Capture the cell that displays the provided text and extract its (X, Y) central coordinate. 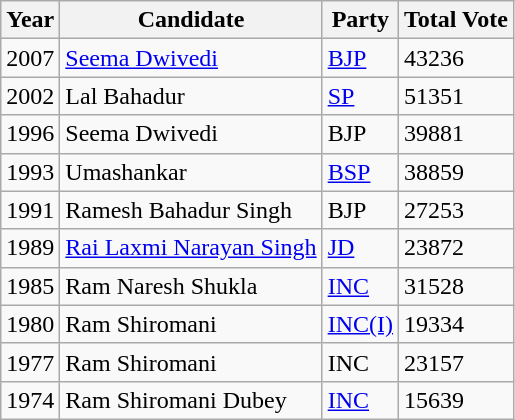
Party (360, 20)
Lal Bahadur (191, 96)
1991 (30, 210)
Year (30, 20)
2007 (30, 58)
31528 (456, 286)
19334 (456, 324)
23872 (456, 248)
1996 (30, 134)
Total Vote (456, 20)
INC(I) (360, 324)
1974 (30, 400)
Candidate (191, 20)
1989 (30, 248)
SP (360, 96)
43236 (456, 58)
23157 (456, 362)
38859 (456, 172)
JD (360, 248)
Ram Naresh Shukla (191, 286)
1993 (30, 172)
27253 (456, 210)
15639 (456, 400)
2002 (30, 96)
1985 (30, 286)
1980 (30, 324)
Rai Laxmi Narayan Singh (191, 248)
Umashankar (191, 172)
Ramesh Bahadur Singh (191, 210)
51351 (456, 96)
1977 (30, 362)
Ram Shiromani Dubey (191, 400)
39881 (456, 134)
BSP (360, 172)
